Locate the cell with the specified text and output its [x, y] center coordinate. 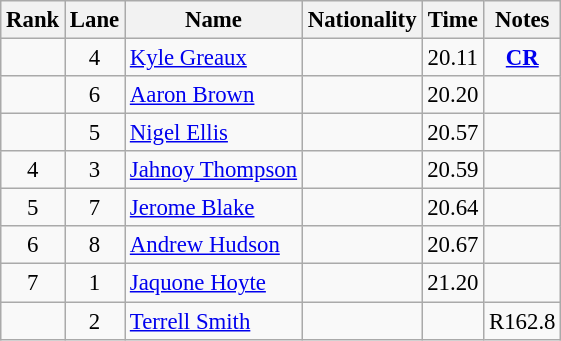
20.11 [453, 58]
20.57 [453, 133]
Jerome Blake [214, 208]
Jaquone Hoyte [214, 283]
Nationality [362, 20]
Aaron Brown [214, 95]
Time [453, 20]
8 [95, 245]
Lane [95, 20]
R162.8 [522, 321]
20.59 [453, 170]
Rank [33, 20]
Jahnoy Thompson [214, 170]
Terrell Smith [214, 321]
3 [95, 170]
20.64 [453, 208]
21.20 [453, 283]
Name [214, 20]
Nigel Ellis [214, 133]
1 [95, 283]
2 [95, 321]
Notes [522, 20]
Andrew Hudson [214, 245]
CR [522, 58]
20.20 [453, 95]
20.67 [453, 245]
Kyle Greaux [214, 58]
